Detect which cell encompasses the target text, then output its [X, Y] center coordinate. 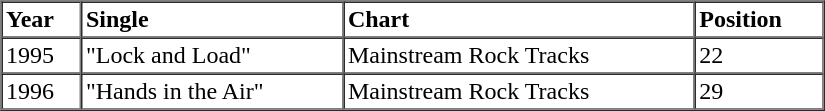
22 [760, 56]
Single [212, 20]
"Hands in the Air" [212, 92]
Chart [518, 20]
"Lock and Load" [212, 56]
1995 [42, 56]
1996 [42, 92]
29 [760, 92]
Position [760, 20]
Year [42, 20]
